Provide the (X, Y) coordinate of the cell's center where the given text is located.  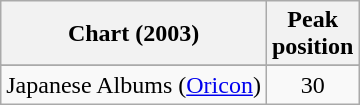
Chart (2003) (134, 34)
Peakposition (312, 34)
30 (312, 85)
Japanese Albums (Oricon) (134, 85)
